For the text-containing cell, return its midpoint in [X, Y] coordinate format. 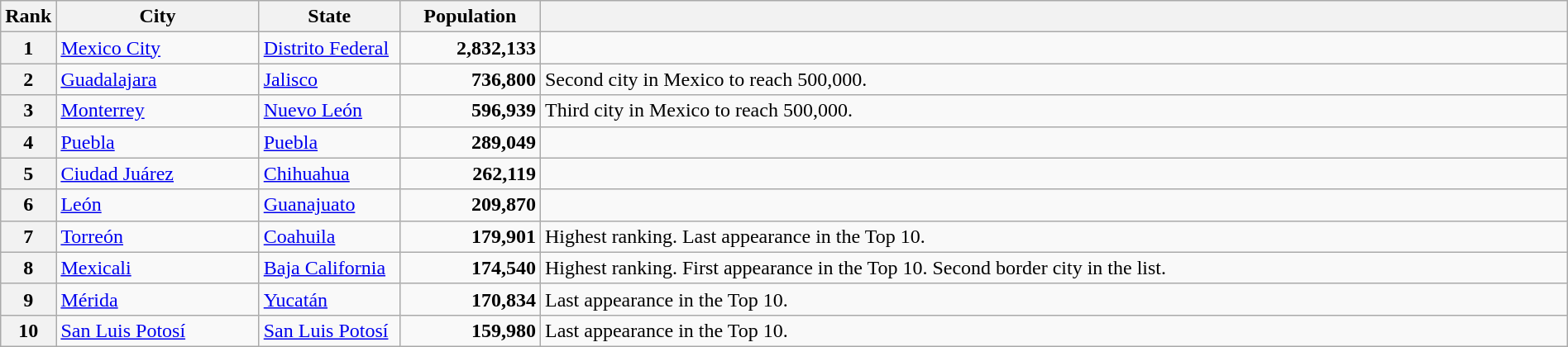
174,540 [470, 268]
2 [28, 79]
Nuevo León [329, 111]
Highest ranking. Last appearance in the Top 10. [1054, 236]
Highest ranking. First appearance in the Top 10. Second border city in the list. [1054, 268]
Rank [28, 17]
Ciudad Juárez [157, 173]
170,834 [470, 299]
Monterrey [157, 111]
289,049 [470, 142]
262,119 [470, 173]
Chihuahua [329, 173]
209,870 [470, 205]
8 [28, 268]
Coahuila [329, 236]
Mexico City [157, 48]
Guadalajara [157, 79]
Third city in Mexico to reach 500,000. [1054, 111]
7 [28, 236]
5 [28, 173]
León [157, 205]
2,832,133 [470, 48]
Population [470, 17]
596,939 [470, 111]
179,901 [470, 236]
4 [28, 142]
Second city in Mexico to reach 500,000. [1054, 79]
Mexicali [157, 268]
Distrito Federal [329, 48]
State [329, 17]
10 [28, 330]
9 [28, 299]
3 [28, 111]
6 [28, 205]
159,980 [470, 330]
Guanajuato [329, 205]
1 [28, 48]
Jalisco [329, 79]
Yucatán [329, 299]
Mérida [157, 299]
736,800 [470, 79]
City [157, 17]
Torreón [157, 236]
Baja California [329, 268]
